Pinpoint the cell where the given text exists, returning its [x, y] midpoint coordinate. 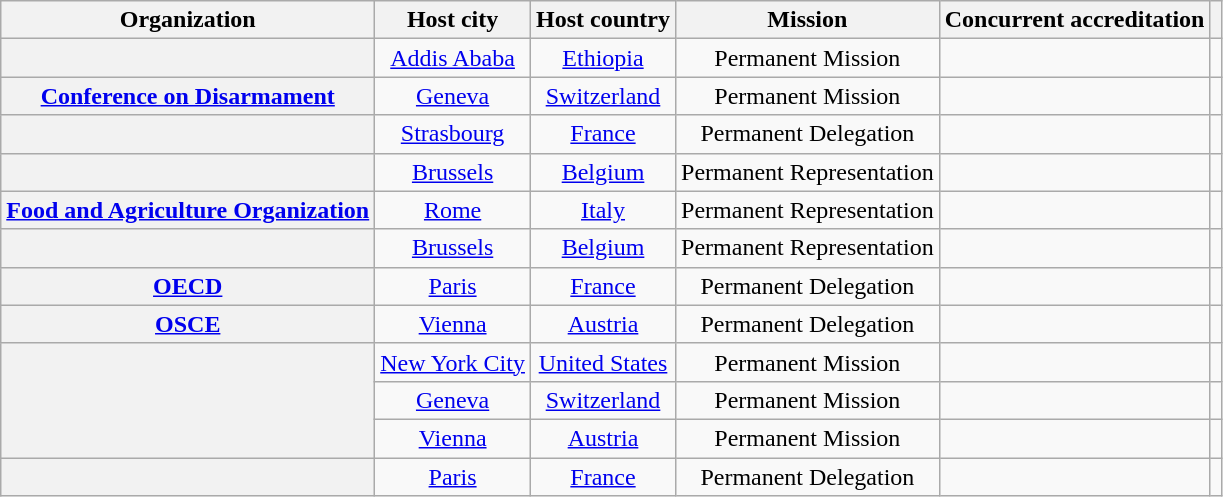
Organization [188, 20]
Mission [808, 20]
Addis Ababa [453, 58]
Italy [602, 210]
Host country [602, 20]
Strasbourg [453, 134]
OSCE [188, 324]
Conference on Disarmament [188, 96]
Ethiopia [602, 58]
Rome [453, 210]
United States [602, 362]
OECD [188, 286]
Host city [453, 20]
Food and Agriculture Organization [188, 210]
Concurrent accreditation [1074, 20]
New York City [453, 362]
